Return (X, Y) of the center of cell containing provided text 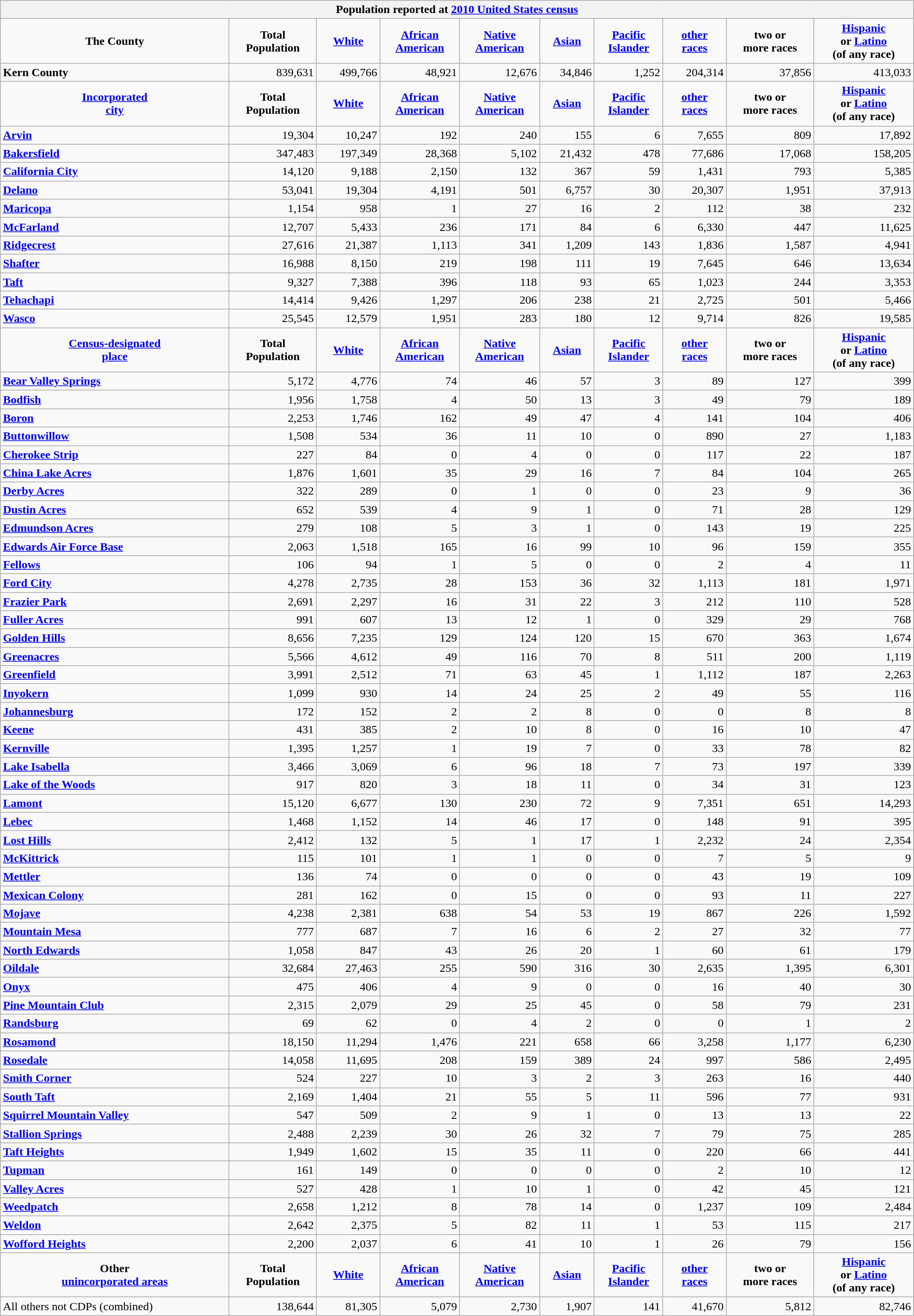
14,293 (864, 803)
208 (420, 1060)
72 (567, 803)
156 (864, 1244)
2,642 (273, 1225)
6,230 (864, 1042)
99 (567, 546)
1,112 (694, 675)
7,351 (694, 803)
Derby Acres (115, 491)
4,612 (348, 657)
Otherunincorporated areas (115, 1275)
607 (348, 620)
687 (348, 932)
2,263 (864, 675)
108 (348, 528)
3,258 (694, 1042)
4,238 (273, 913)
499,766 (348, 72)
14,120 (273, 172)
101 (348, 858)
Valley Acres (115, 1188)
658 (567, 1042)
27,616 (273, 245)
1,183 (864, 436)
1,907 (567, 1306)
5,812 (770, 1306)
Mettler (115, 876)
148 (694, 821)
547 (273, 1115)
17,068 (770, 153)
6,301 (864, 968)
413,033 (864, 72)
285 (864, 1133)
395 (864, 821)
221 (500, 1042)
206 (500, 300)
180 (567, 319)
524 (273, 1078)
62 (348, 1023)
4,278 (273, 583)
4,776 (348, 381)
428 (348, 1188)
14,058 (273, 1060)
58 (694, 1005)
6,677 (348, 803)
200 (770, 657)
2,488 (273, 1133)
Onyx (115, 987)
4,941 (864, 245)
341 (500, 245)
70 (567, 657)
1,758 (348, 400)
2,253 (273, 418)
38 (770, 208)
Bodfish (115, 400)
204,314 (694, 72)
820 (348, 785)
198 (500, 263)
329 (694, 620)
2,735 (348, 583)
89 (694, 381)
106 (273, 564)
238 (567, 300)
189 (864, 400)
2,150 (420, 172)
230 (500, 803)
192 (420, 135)
181 (770, 583)
Rosamond (115, 1042)
34,846 (567, 72)
Dustin Acres (115, 510)
81,305 (348, 1306)
389 (567, 1060)
41,670 (694, 1306)
153 (500, 583)
2,484 (864, 1207)
244 (770, 282)
586 (770, 1060)
651 (770, 803)
127 (770, 381)
367 (567, 172)
7,235 (348, 638)
Kernville (115, 748)
255 (420, 968)
3,991 (273, 675)
Mountain Mesa (115, 932)
2,239 (348, 1133)
225 (864, 528)
6,330 (694, 227)
155 (567, 135)
826 (770, 319)
475 (273, 987)
2,635 (694, 968)
2,354 (864, 840)
217 (864, 1225)
Inyokern (115, 693)
Pine Mountain Club (115, 1005)
768 (864, 620)
158,205 (864, 153)
9,188 (348, 172)
171 (500, 227)
111 (567, 263)
Greenacres (115, 657)
265 (864, 473)
Squirrel Mountain Valley (115, 1115)
1,119 (864, 657)
2,725 (694, 300)
2,079 (348, 1005)
777 (273, 932)
1,058 (273, 950)
20,307 (694, 190)
Frazier Park (115, 601)
9,327 (273, 282)
Kern County (115, 72)
2,169 (273, 1097)
65 (629, 282)
2,381 (348, 913)
839,631 (273, 72)
2,412 (273, 840)
355 (864, 546)
Census-designatedplace (115, 350)
7,655 (694, 135)
Bear Valley Springs (115, 381)
75 (770, 1133)
930 (348, 693)
399 (864, 381)
179 (864, 950)
1,476 (420, 1042)
9,426 (348, 300)
All others not CDPs (combined) (115, 1306)
Wasco (115, 319)
Edwards Air Force Base (115, 546)
Oildale (115, 968)
Shafter (115, 263)
1,602 (348, 1152)
528 (864, 601)
Mojave (115, 913)
Ridgecrest (115, 245)
447 (770, 227)
8,150 (348, 263)
1,099 (273, 693)
220 (694, 1152)
11,625 (864, 227)
20 (567, 950)
117 (694, 455)
41 (500, 1244)
478 (629, 153)
5,102 (500, 153)
991 (273, 620)
1,587 (770, 245)
21,432 (567, 153)
48,921 (420, 72)
27,463 (348, 968)
Keene (115, 730)
Rosedale (115, 1060)
232 (864, 208)
596 (694, 1097)
2,037 (348, 1244)
Weedpatch (115, 1207)
61 (770, 950)
172 (273, 712)
534 (348, 436)
1,177 (770, 1042)
431 (273, 730)
42 (694, 1188)
Maricopa (115, 208)
11,695 (348, 1060)
161 (273, 1170)
Bakersfield (115, 153)
40 (770, 987)
347,483 (273, 153)
136 (273, 876)
316 (567, 968)
Johannesburg (115, 712)
809 (770, 135)
890 (694, 436)
Cherokee Strip (115, 455)
16,988 (273, 263)
931 (864, 1097)
7,645 (694, 263)
339 (864, 766)
12,707 (273, 227)
2,063 (273, 546)
646 (770, 263)
Fuller Acres (115, 620)
Buttonwillow (115, 436)
Mexican Colony (115, 895)
1,404 (348, 1097)
110 (770, 601)
2,200 (273, 1244)
1,237 (694, 1207)
1,508 (273, 436)
130 (420, 803)
Weldon (115, 1225)
Population reported at 2010 United States census (457, 10)
5,172 (273, 381)
82,746 (864, 1306)
7,388 (348, 282)
5,079 (420, 1306)
867 (694, 913)
Fellows (115, 564)
124 (500, 638)
1,674 (864, 638)
152 (348, 712)
77,686 (694, 153)
149 (348, 1170)
263 (694, 1078)
281 (273, 895)
5,385 (864, 172)
240 (500, 135)
847 (348, 950)
12,676 (500, 72)
Smith Corner (115, 1078)
1,949 (273, 1152)
165 (420, 546)
118 (500, 282)
18,150 (273, 1042)
2,691 (273, 601)
5,433 (348, 227)
Lake Isabella (115, 766)
50 (500, 400)
59 (629, 172)
1,431 (694, 172)
34 (694, 785)
2,297 (348, 601)
1,154 (273, 208)
197,349 (348, 153)
10,247 (348, 135)
5,566 (273, 657)
670 (694, 638)
197 (770, 766)
19,585 (864, 319)
1,836 (694, 245)
1,601 (348, 473)
57 (567, 381)
363 (770, 638)
Delano (115, 190)
539 (348, 510)
94 (348, 564)
Ford City (115, 583)
3,069 (348, 766)
112 (694, 208)
1,518 (348, 546)
219 (420, 263)
638 (420, 913)
Lost Hills (115, 840)
123 (864, 785)
1,152 (348, 821)
3,353 (864, 282)
Greenfield (115, 675)
1,023 (694, 282)
4,191 (420, 190)
South Taft (115, 1097)
28,368 (420, 153)
1,252 (629, 72)
590 (500, 968)
China Lake Acres (115, 473)
11,294 (348, 1042)
289 (348, 491)
138,644 (273, 1306)
527 (273, 1188)
120 (567, 638)
73 (694, 766)
Tehachapi (115, 300)
Wofford Heights (115, 1244)
8,656 (273, 638)
1,468 (273, 821)
Edmundson Acres (115, 528)
Lamont (115, 803)
236 (420, 227)
23 (694, 491)
385 (348, 730)
Taft Heights (115, 1152)
69 (273, 1023)
6,757 (567, 190)
33 (694, 748)
1,212 (348, 1207)
54 (500, 913)
Randsburg (115, 1023)
Golden Hills (115, 638)
17,892 (864, 135)
California City (115, 172)
212 (694, 601)
1,956 (273, 400)
37,913 (864, 190)
440 (864, 1078)
917 (273, 785)
North Edwards (115, 950)
958 (348, 208)
9,714 (694, 319)
1,746 (348, 418)
121 (864, 1188)
1,592 (864, 913)
1,971 (864, 583)
Stallion Springs (115, 1133)
5,466 (864, 300)
Taft (115, 282)
Boron (115, 418)
2,375 (348, 1225)
Arvin (115, 135)
Incorporatedcity (115, 104)
McKittrick (115, 858)
13,634 (864, 263)
396 (420, 282)
53,041 (273, 190)
793 (770, 172)
1,876 (273, 473)
Lake of the Woods (115, 785)
25,545 (273, 319)
2,315 (273, 1005)
283 (500, 319)
1,209 (567, 245)
Lebec (115, 821)
15,120 (273, 803)
63 (500, 675)
60 (694, 950)
322 (273, 491)
652 (273, 510)
2,658 (273, 1207)
37,856 (770, 72)
279 (273, 528)
91 (770, 821)
511 (694, 657)
21,387 (348, 245)
231 (864, 1005)
2,512 (348, 675)
997 (694, 1060)
3,466 (273, 766)
441 (864, 1152)
2,495 (864, 1060)
509 (348, 1115)
1,257 (348, 748)
The County (115, 41)
McFarland (115, 227)
12,579 (348, 319)
32,684 (273, 968)
2,730 (500, 1306)
14,414 (273, 300)
1,297 (420, 300)
2,232 (694, 840)
226 (770, 913)
Tupman (115, 1170)
